Find where the given text appears and provide that cell's center as (X, Y) coordinate. 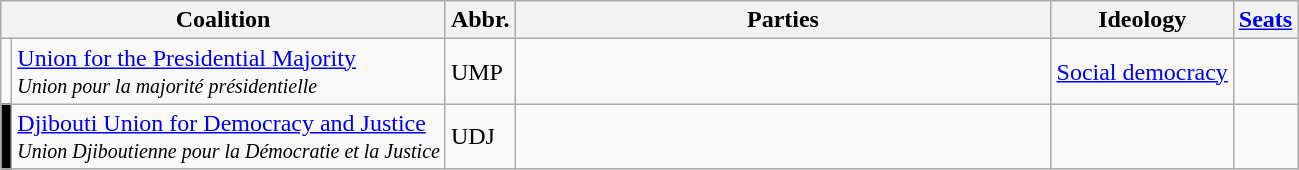
Seats (1265, 20)
Coalition (224, 20)
Union for the Presidential MajorityUnion pour la majorité présidentielle (229, 72)
Abbr. (480, 20)
Parties (783, 20)
Djibouti Union for Democracy and JusticeUnion Djiboutienne pour la Démocratie et la Justice (229, 136)
UDJ (480, 136)
Ideology (1142, 20)
Social democracy (1142, 72)
UMP (480, 72)
